From the cell containing the given text, extract its center point as (x, y) coordinate. 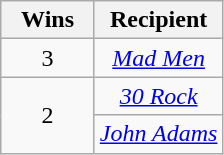
Recipient (158, 20)
3 (48, 58)
Mad Men (158, 58)
John Adams (158, 134)
30 Rock (158, 96)
2 (48, 115)
Wins (48, 20)
